Locate the cell with the specified text and output its [x, y] center coordinate. 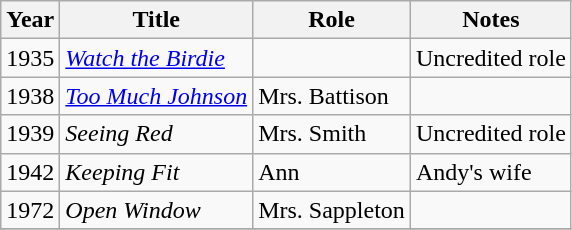
Title [156, 20]
Mrs. Battison [332, 96]
Mrs. Sappleton [332, 210]
1942 [30, 172]
1972 [30, 210]
1939 [30, 134]
Seeing Red [156, 134]
Keeping Fit [156, 172]
Open Window [156, 210]
Andy's wife [490, 172]
1938 [30, 96]
Ann [332, 172]
Too Much Johnson [156, 96]
Mrs. Smith [332, 134]
Notes [490, 20]
Year [30, 20]
1935 [30, 58]
Watch the Birdie [156, 58]
Role [332, 20]
